Pinpoint the cell where the given text exists, returning its [x, y] midpoint coordinate. 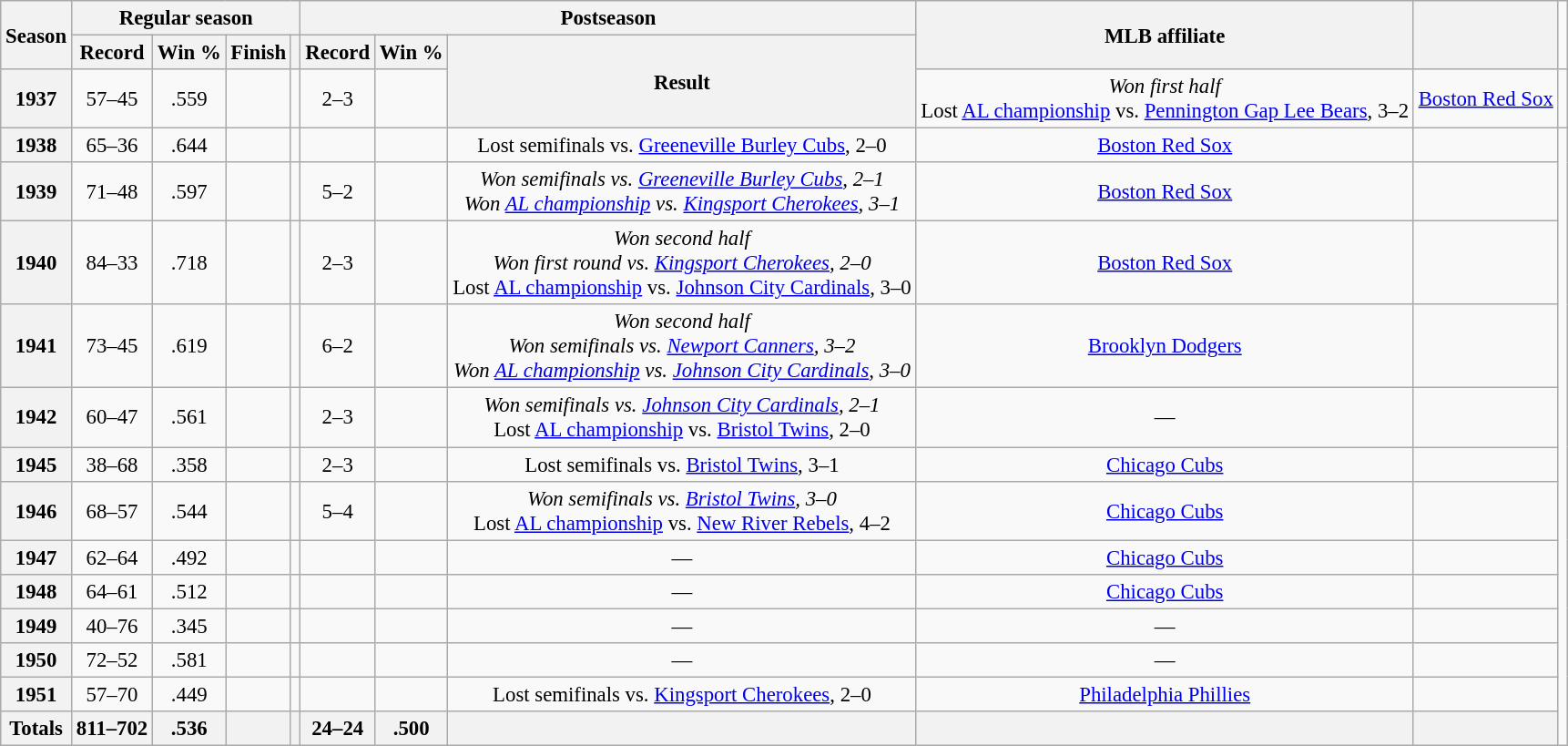
1945 [36, 465]
.619 [189, 346]
65–36 [111, 146]
.644 [189, 146]
Lost semifinals vs. Greeneville Burley Cubs, 2–0 [682, 146]
.544 [189, 510]
Won semifinals vs. Bristol Twins, 3–0Lost AL championship vs. New River Rebels, 4–2 [682, 510]
.500 [411, 729]
1948 [36, 591]
1949 [36, 626]
Result [682, 82]
1939 [36, 191]
.536 [189, 729]
73–45 [111, 346]
Won first halfLost AL championship vs. Pennington Gap Lee Bears, 3–2 [1165, 98]
5–4 [337, 510]
.512 [189, 591]
Lost semifinals vs. Kingsport Cherokees, 2–0 [682, 694]
Won second halfWon first round vs. Kingsport Cherokees, 2–0Lost AL championship vs. Johnson City Cardinals, 3–0 [682, 263]
.718 [189, 263]
.492 [189, 557]
.561 [189, 417]
Postseason [608, 18]
64–61 [111, 591]
.449 [189, 694]
1940 [36, 263]
1937 [36, 98]
.581 [189, 660]
1942 [36, 417]
84–33 [111, 263]
5–2 [337, 191]
38–68 [111, 465]
Finish [259, 53]
Won second halfWon semifinals vs. Newport Canners, 3–2Won AL championship vs. Johnson City Cardinals, 3–0 [682, 346]
.597 [189, 191]
Philadelphia Phillies [1165, 694]
Won semifinals vs. Greeneville Burley Cubs, 2–1Won AL championship vs. Kingsport Cherokees, 3–1 [682, 191]
Brooklyn Dodgers [1165, 346]
Regular season [186, 18]
Lost semifinals vs. Bristol Twins, 3–1 [682, 465]
.358 [189, 465]
62–64 [111, 557]
24–24 [337, 729]
71–48 [111, 191]
Totals [36, 729]
72–52 [111, 660]
Won semifinals vs. Johnson City Cardinals, 2–1Lost AL championship vs. Bristol Twins, 2–0 [682, 417]
1947 [36, 557]
MLB affiliate [1165, 35]
1938 [36, 146]
811–702 [111, 729]
1950 [36, 660]
1941 [36, 346]
6–2 [337, 346]
.559 [189, 98]
1946 [36, 510]
.345 [189, 626]
57–45 [111, 98]
57–70 [111, 694]
68–57 [111, 510]
Season [36, 35]
60–47 [111, 417]
1951 [36, 694]
40–76 [111, 626]
